Pinpoint the cell where the given text exists, returning its (x, y) midpoint coordinate. 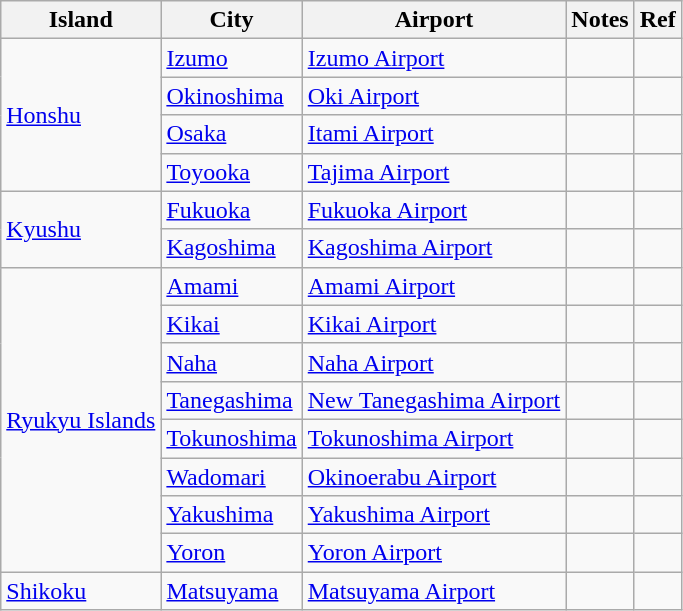
Amami (232, 286)
Yakushima (232, 515)
Kikai (232, 324)
Shikoku (81, 591)
Izumo (232, 58)
New Tanegashima Airport (434, 400)
Ref (658, 20)
Matsuyama Airport (434, 591)
Yoron Airport (434, 553)
Tokunoshima Airport (434, 438)
Itami Airport (434, 134)
Ryukyu Islands (81, 419)
Okinoerabu Airport (434, 477)
Kagoshima (232, 248)
Kagoshima Airport (434, 248)
Tanegashima (232, 400)
Naha (232, 362)
Kyushu (81, 229)
Island (81, 20)
Osaka (232, 134)
Fukuoka Airport (434, 210)
Matsuyama (232, 591)
City (232, 20)
Tajima Airport (434, 172)
Honshu (81, 115)
Naha Airport (434, 362)
Kikai Airport (434, 324)
Tokunoshima (232, 438)
Yoron (232, 553)
Yakushima Airport (434, 515)
Izumo Airport (434, 58)
Amami Airport (434, 286)
Toyooka (232, 172)
Wadomari (232, 477)
Okinoshima (232, 96)
Airport (434, 20)
Fukuoka (232, 210)
Oki Airport (434, 96)
Notes (600, 20)
